Capture the cell that displays the provided text and extract its [X, Y] central coordinate. 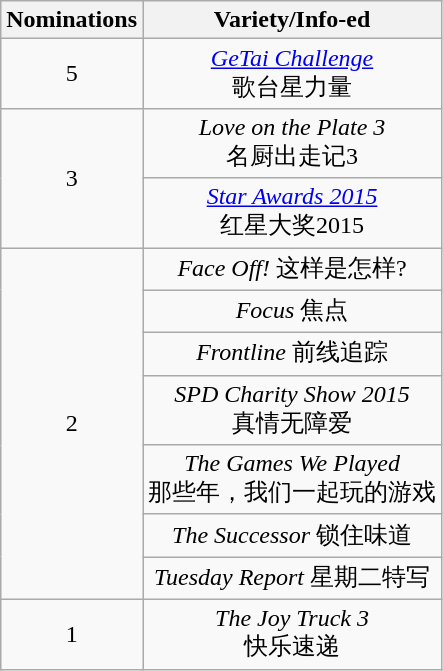
1 [72, 634]
Variety/Info-ed [292, 20]
Nominations [72, 20]
Tuesday Report 星期二特写 [292, 578]
3 [72, 178]
5 [72, 74]
SPD Charity Show 2015 真情无障爱 [292, 410]
Star Awards 2015 红星大奖2015 [292, 213]
Face Off! 这样是怎样? [292, 270]
Love on the Plate 3 名厨出走记3 [292, 143]
2 [72, 424]
GeTai Challenge 歌台星力量 [292, 74]
The Games We Played 那些年，我们一起玩的游戏 [292, 480]
The Joy Truck 3 快乐速递 [292, 634]
The Successor 锁住味道 [292, 536]
Focus 焦点 [292, 312]
Frontline 前线追踪 [292, 354]
